Locate the cell with the specified text and output its (x, y) center coordinate. 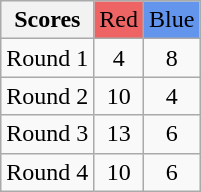
Round 2 (48, 96)
Scores (48, 20)
Red (119, 20)
Blue (172, 20)
Round 3 (48, 134)
8 (172, 58)
Round 1 (48, 58)
Round 4 (48, 172)
13 (119, 134)
